Output the (X, Y) coordinate of the center of the cell containing the given text.  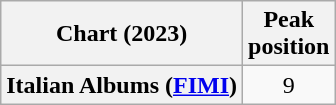
9 (289, 85)
Peakposition (289, 34)
Chart (2023) (122, 34)
Italian Albums (FIMI) (122, 85)
